Detect which cell encompasses the target text, then output its (X, Y) center coordinate. 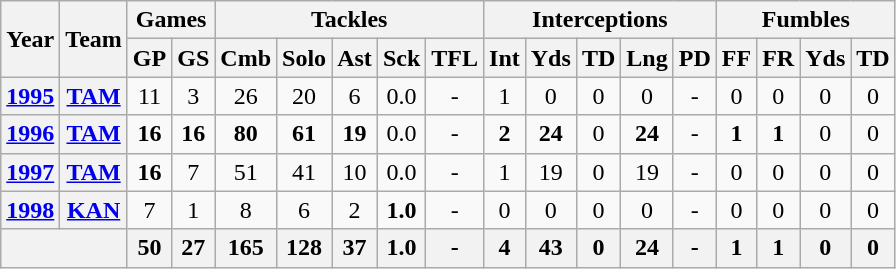
Team (94, 39)
1995 (30, 96)
Year (30, 39)
1996 (30, 134)
1997 (30, 172)
3 (194, 96)
27 (194, 248)
Solo (304, 58)
Lng (647, 58)
Int (505, 58)
4 (505, 248)
GP (149, 58)
41 (304, 172)
Interceptions (600, 20)
80 (246, 134)
GS (194, 58)
11 (149, 96)
50 (149, 248)
37 (355, 248)
KAN (94, 210)
PD (694, 58)
Fumbles (806, 20)
Sck (401, 58)
128 (304, 248)
FF (736, 58)
1998 (30, 210)
Games (170, 20)
51 (246, 172)
Ast (355, 58)
Tackles (350, 20)
43 (550, 248)
Cmb (246, 58)
165 (246, 248)
61 (304, 134)
10 (355, 172)
26 (246, 96)
8 (246, 210)
FR (778, 58)
TFL (455, 58)
20 (304, 96)
